Locate the cell with the specified text and output its [x, y] center coordinate. 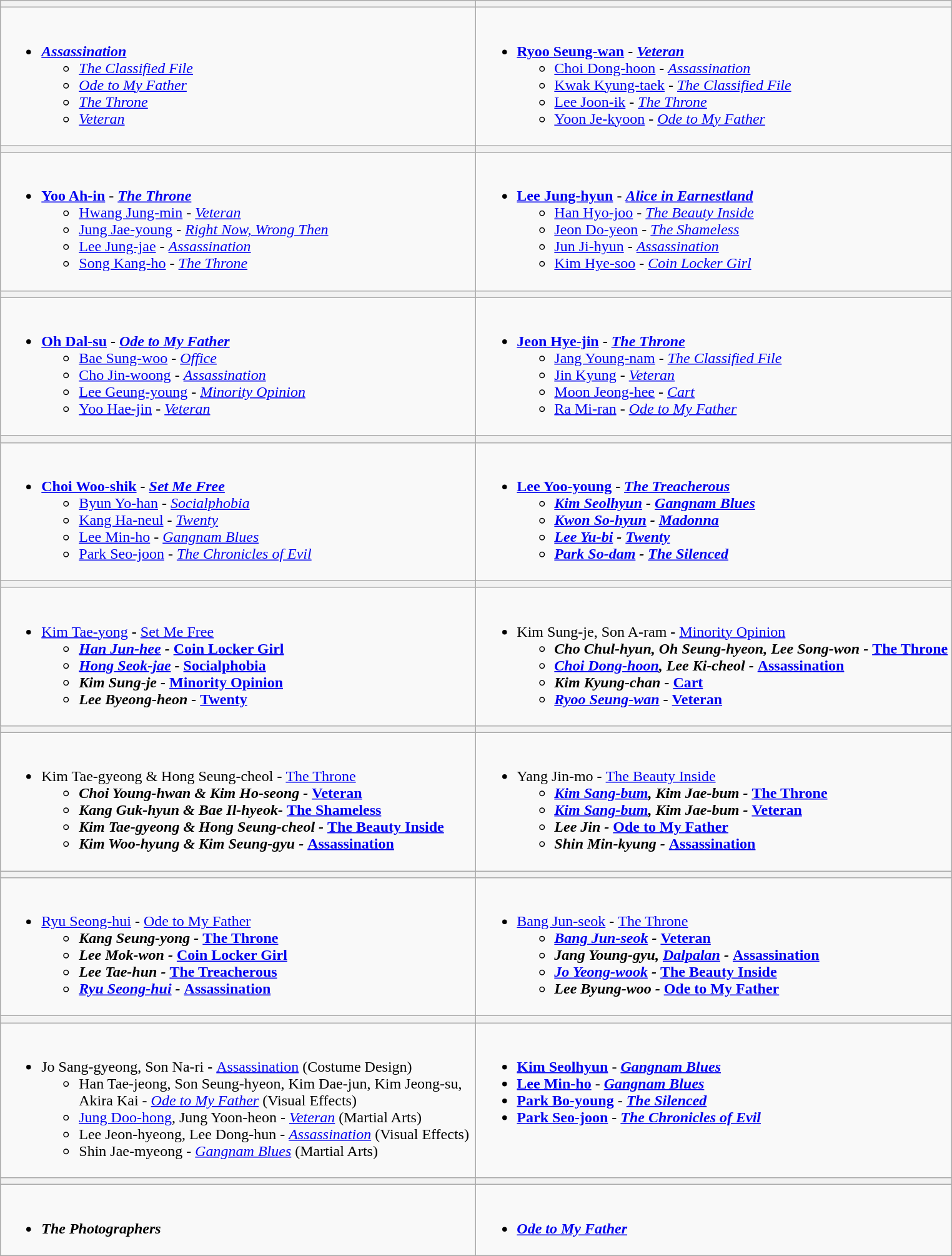
Jeon Hye-jin - The ThroneJang Young-nam - The Classified FileJin Kyung - VeteranMoon Jeong-hee - CartRa Mi-ran - Ode to My Father [713, 366]
AssassinationThe Classified FileOde to My FatherThe ThroneVeteran [239, 76]
Kim Seolhyun - Gangnam BluesLee Min-ho - Gangnam BluesPark Bo-young - The SilencedPark Seo-joon - The Chronicles of Evil [713, 1100]
Ryoo Seung-wan - VeteranChoi Dong-hoon - AssassinationKwak Kyung-taek - The Classified FileLee Joon-ik - The ThroneYoon Je-kyoon - Ode to My Father [713, 76]
Kim Tae-yong - Set Me FreeHan Jun-hee - Coin Locker GirlHong Seok-jae - SocialphobiaKim Sung-je - Minority OpinionLee Byeong-heon - Twenty [239, 656]
Ode to My Father [713, 1220]
Lee Yoo-young - The TreacherousKim Seolhyun - Gangnam BluesKwon So-hyun - MadonnaLee Yu-bi - TwentyPark So-dam - The Silenced [713, 511]
Yoo Ah-in - The ThroneHwang Jung-min - VeteranJung Jae-young - Right Now, Wrong ThenLee Jung-jae - AssassinationSong Kang-ho - The Throne [239, 221]
Ryu Seong-hui - Ode to My FatherKang Seung-yong - The ThroneLee Mok-won - Coin Locker GirlLee Tae-hun - The TreacherousRyu Seong-hui - Assassination [239, 947]
Choi Woo-shik - Set Me FreeByun Yo-han - SocialphobiaKang Ha-neul - TwentyLee Min-ho - Gangnam BluesPark Seo-joon - The Chronicles of Evil [239, 511]
Oh Dal-su - Ode to My FatherBae Sung-woo - OfficeCho Jin-woong - AssassinationLee Geung-young - Minority OpinionYoo Hae-jin - Veteran [239, 366]
The Photographers [239, 1220]
